Capture the cell that displays the provided text and extract its [X, Y] central coordinate. 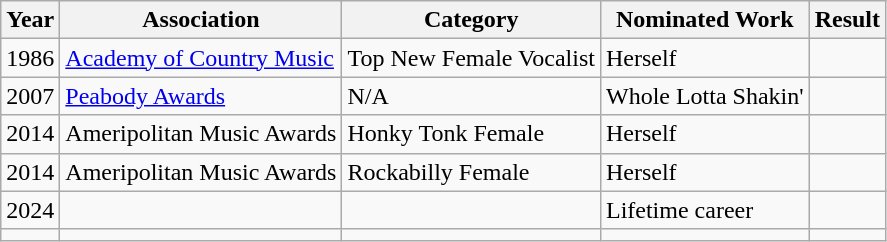
N/A [471, 96]
Whole Lotta Shakin' [704, 96]
Category [471, 20]
Year [30, 20]
Peabody Awards [201, 96]
Result [847, 20]
1986 [30, 58]
2007 [30, 96]
Honky Tonk Female [471, 134]
Rockabilly Female [471, 172]
Lifetime career [704, 210]
Academy of Country Music [201, 58]
Nominated Work [704, 20]
2024 [30, 210]
Association [201, 20]
Top New Female Vocalist [471, 58]
